Extract the (x, y) coordinate from the center of the cell holding the provided text.  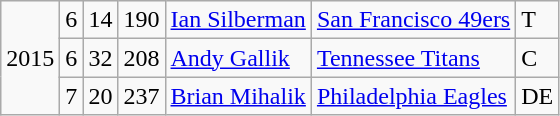
DE (538, 96)
C (538, 58)
32 (100, 58)
Philadelphia Eagles (413, 96)
T (538, 20)
San Francisco 49ers (413, 20)
2015 (30, 58)
Tennessee Titans (413, 58)
7 (72, 96)
14 (100, 20)
20 (100, 96)
237 (142, 96)
190 (142, 20)
Ian Silberman (238, 20)
Andy Gallik (238, 58)
208 (142, 58)
Brian Mihalik (238, 96)
